Scan for the cell matching the given text and deliver its (x, y) coordinate at center. 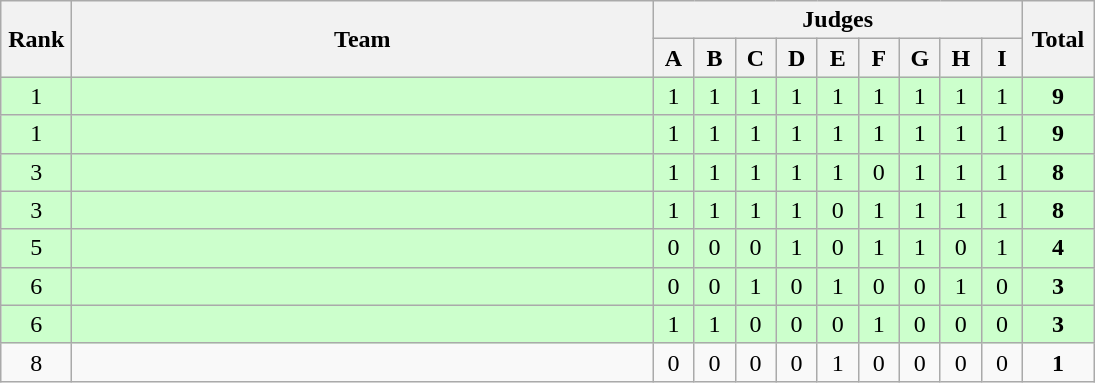
Team (362, 39)
C (756, 58)
5 (36, 248)
D (796, 58)
A (674, 58)
B (714, 58)
4 (1058, 248)
I (1002, 58)
H (960, 58)
Judges (838, 20)
Rank (36, 39)
G (920, 58)
E (838, 58)
F (878, 58)
Total (1058, 39)
